Identify which cell holds the provided text, then report its (X, Y) central coordinate. 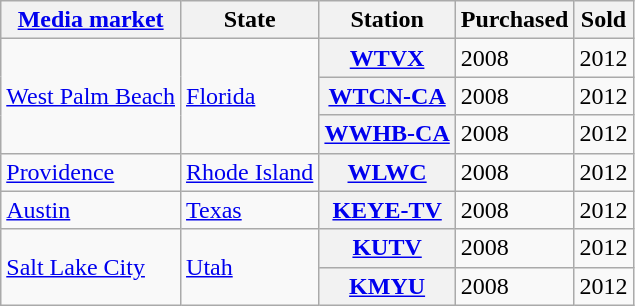
KUTV (387, 248)
Providence (91, 172)
WTVX (387, 58)
WLWC (387, 172)
Austin (91, 210)
WTCN-CA (387, 96)
State (250, 20)
Florida (250, 96)
KMYU (387, 286)
West Palm Beach (91, 96)
Purchased (514, 20)
Sold (604, 20)
Media market (91, 20)
Utah (250, 267)
WWHB-CA (387, 134)
Rhode Island (250, 172)
Texas (250, 210)
Salt Lake City (91, 267)
Station (387, 20)
KEYE-TV (387, 210)
